Identify which cell holds the provided text, then report its [x, y] central coordinate. 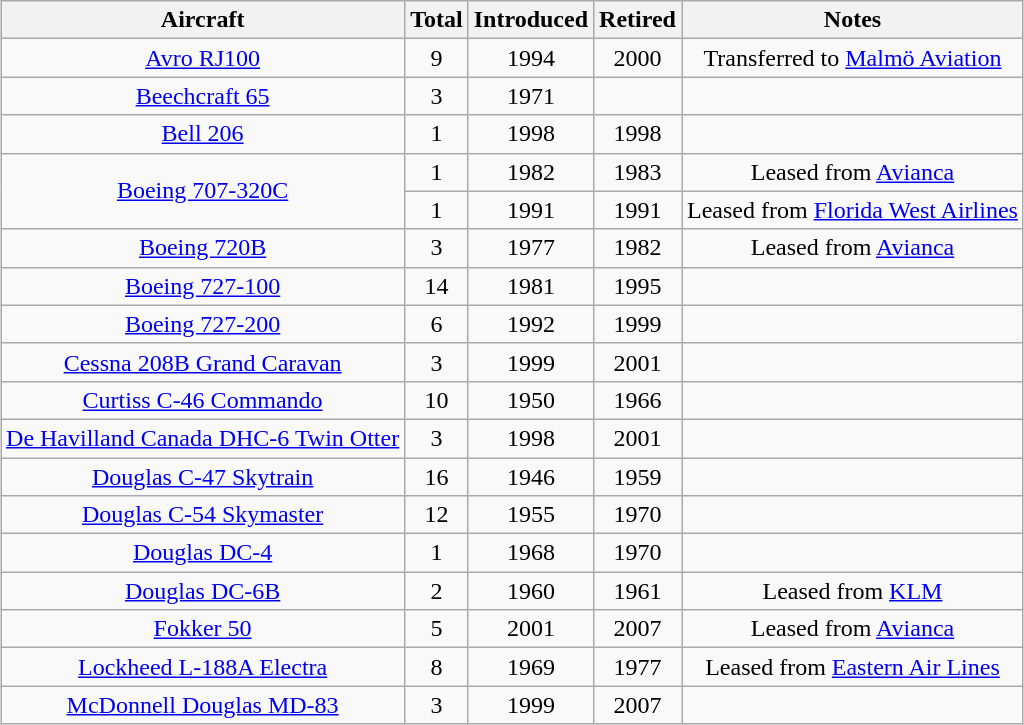
1950 [530, 400]
McDonnell Douglas MD-83 [203, 705]
1961 [638, 591]
12 [437, 515]
Douglas DC-4 [203, 553]
1995 [638, 286]
Boeing 707-320C [203, 191]
1992 [530, 324]
5 [437, 629]
1946 [530, 477]
Fokker 50 [203, 629]
Leased from KLM [853, 591]
14 [437, 286]
1960 [530, 591]
16 [437, 477]
6 [437, 324]
9 [437, 58]
1969 [530, 667]
Total [437, 20]
1968 [530, 553]
Boeing 720B [203, 248]
Leased from Eastern Air Lines [853, 667]
8 [437, 667]
Beechcraft 65 [203, 96]
2 [437, 591]
Retired [638, 20]
De Havilland Canada DHC-6 Twin Otter [203, 438]
Notes [853, 20]
Cessna 208B Grand Caravan [203, 362]
1959 [638, 477]
Boeing 727-200 [203, 324]
1966 [638, 400]
Bell 206 [203, 134]
Lockheed L-188A Electra [203, 667]
Aircraft [203, 20]
Douglas DC-6B [203, 591]
1994 [530, 58]
1955 [530, 515]
1981 [530, 286]
Avro RJ100 [203, 58]
Transferred to Malmö Aviation [853, 58]
2000 [638, 58]
Douglas C-47 Skytrain [203, 477]
1983 [638, 172]
10 [437, 400]
Leased from Florida West Airlines [853, 210]
Curtiss C-46 Commando [203, 400]
1971 [530, 96]
Douglas C-54 Skymaster [203, 515]
Introduced [530, 20]
Boeing 727-100 [203, 286]
